Capture the cell that displays the provided text and extract its (X, Y) central coordinate. 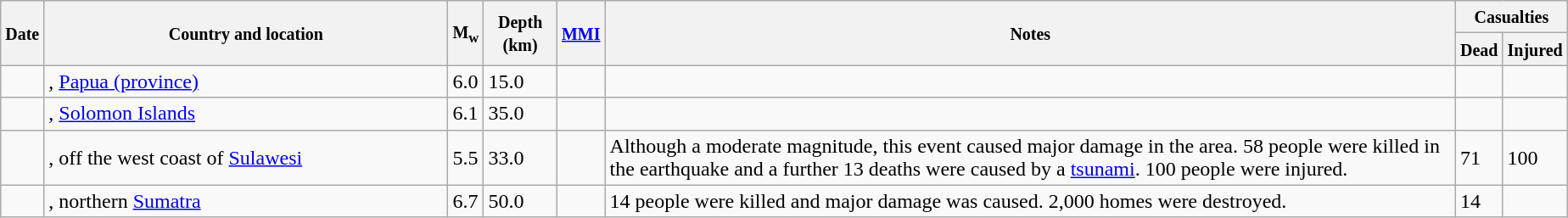
, northern Sumatra (246, 201)
14 people were killed and major damage was caused. 2,000 homes were destroyed. (1030, 201)
, off the west coast of Sulawesi (246, 158)
Date (22, 33)
6.0 (466, 81)
Notes (1030, 33)
, Solomon Islands (246, 114)
50.0 (521, 201)
71 (1479, 158)
5.5 (466, 158)
35.0 (521, 114)
Mw (466, 33)
MMI (580, 33)
14 (1479, 201)
Dead (1479, 49)
33.0 (521, 158)
Casualties (1511, 17)
15.0 (521, 81)
Injured (1535, 49)
, Papua (province) (246, 81)
100 (1535, 158)
6.7 (466, 201)
6.1 (466, 114)
Country and location (246, 33)
Depth (km) (521, 33)
